Provide the [x, y] coordinate of the cell's center where the given text is located.  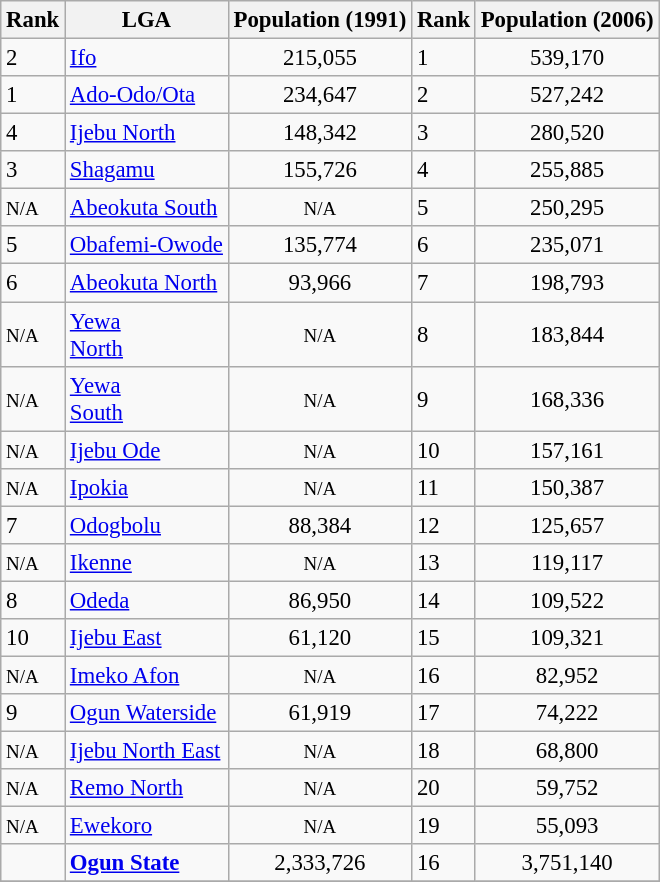
Ifo [147, 58]
Abeokuta South [147, 208]
Remo North [147, 788]
Ogun Waterside [147, 713]
Odeda [147, 600]
109,321 [566, 638]
255,885 [566, 170]
235,071 [566, 245]
Ikenne [147, 563]
Shagamu [147, 170]
Population (1991) [320, 20]
61,120 [320, 638]
Imeko Afon [147, 675]
Ijebu Ode [147, 450]
155,726 [320, 170]
135,774 [320, 245]
88,384 [320, 525]
109,522 [566, 600]
234,647 [320, 95]
125,657 [566, 525]
59,752 [566, 788]
Ijebu East [147, 638]
Ijebu North [147, 133]
18 [444, 751]
17 [444, 713]
3,751,140 [566, 863]
527,242 [566, 95]
20 [444, 788]
168,336 [566, 398]
157,161 [566, 450]
12 [444, 525]
250,295 [566, 208]
55,093 [566, 826]
119,117 [566, 563]
Ijebu North East [147, 751]
19 [444, 826]
68,800 [566, 751]
Population (2006) [566, 20]
Odogbolu [147, 525]
11 [444, 487]
LGA [147, 20]
82,952 [566, 675]
Ewekoro [147, 826]
15 [444, 638]
74,222 [566, 713]
86,950 [320, 600]
14 [444, 600]
Ogun State [147, 863]
61,919 [320, 713]
Ipokia [147, 487]
Obafemi-Owode [147, 245]
215,055 [320, 58]
YewaSouth [147, 398]
Abeokuta North [147, 283]
YewaNorth [147, 334]
148,342 [320, 133]
93,966 [320, 283]
280,520 [566, 133]
2,333,726 [320, 863]
150,387 [566, 487]
183,844 [566, 334]
13 [444, 563]
Ado-Odo/Ota [147, 95]
539,170 [566, 58]
198,793 [566, 283]
